Determine the [X, Y] coordinate at the center of the cell enclosing the given text.  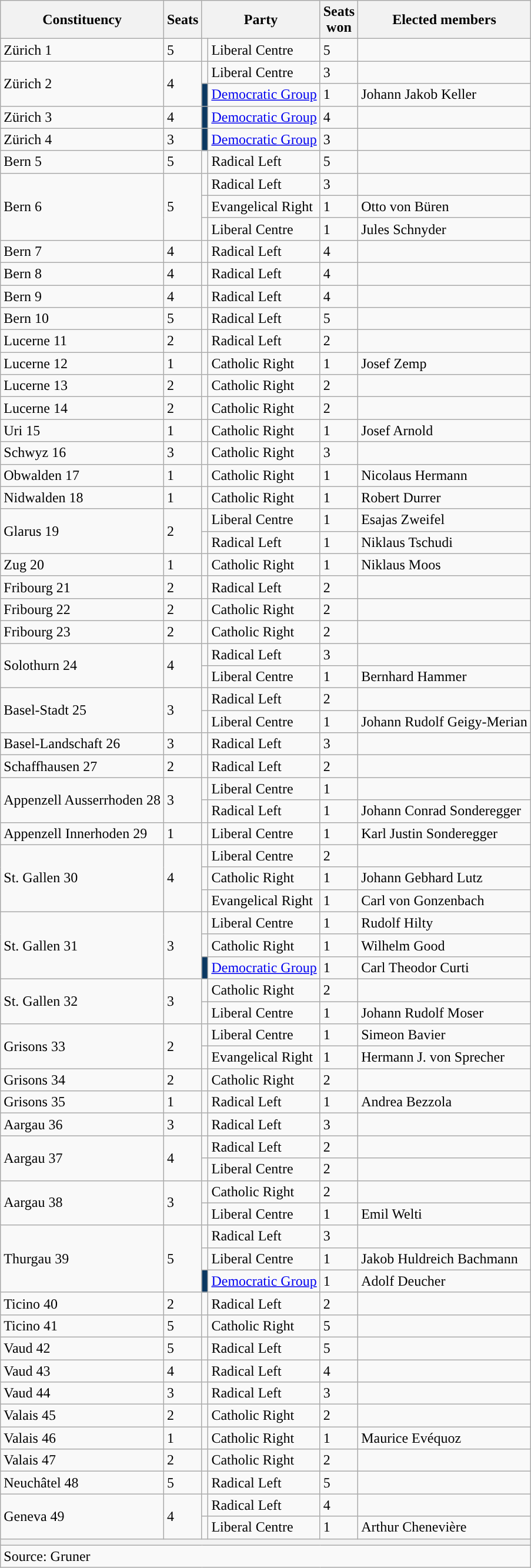
Fribourg 21 [82, 587]
Andrea Bezzola [445, 1102]
Johann Conrad Sonderegger [445, 811]
Vaud 44 [82, 1393]
Carl von Gonzenbach [445, 900]
Jules Schnyder [445, 229]
Niklaus Moos [445, 565]
Bernhard Hammer [445, 677]
Basel-Stadt 25 [82, 710]
Aargau 37 [82, 1158]
Bern 8 [82, 273]
Lucerne 14 [82, 408]
Glarus 19 [82, 531]
Zürich 4 [82, 139]
Vaud 43 [82, 1371]
Valais 45 [82, 1416]
Zug 20 [82, 565]
Johann Rudolf Geigy-Merian [445, 722]
Nidwalden 18 [82, 498]
Source: Gruner [266, 1556]
Seatswon [339, 20]
Schaffhausen 27 [82, 766]
Bern 10 [82, 319]
St. Gallen 31 [82, 945]
Esajas Zweifel [445, 520]
Solothurn 24 [82, 666]
Grisons 35 [82, 1102]
Adolf Deucher [445, 1281]
St. Gallen 30 [82, 878]
Johann Jakob Keller [445, 95]
Zürich 1 [82, 50]
Josef Arnold [445, 431]
St. Gallen 32 [82, 1001]
Robert Durrer [445, 498]
Appenzell Innerhoden 29 [82, 833]
Bern 7 [82, 251]
Arthur Chenevière [445, 1527]
Aargau 36 [82, 1125]
Uri 15 [82, 431]
Basel-Landschaft 26 [82, 744]
Fribourg 22 [82, 609]
Valais 47 [82, 1460]
Nicolaus Hermann [445, 475]
Carl Theodor Curti [445, 968]
Bern 6 [82, 206]
Appenzell Ausserrhoden 28 [82, 800]
Otto von Büren [445, 206]
Johann Rudolf Moser [445, 1012]
Constituency [82, 20]
Ticino 41 [82, 1326]
Party [261, 20]
Grisons 34 [82, 1080]
Johann Gebhard Lutz [445, 878]
Valais 46 [82, 1438]
Zürich 3 [82, 117]
Fribourg 23 [82, 632]
Jakob Huldreich Bachmann [445, 1259]
Geneva 49 [82, 1516]
Thurgau 39 [82, 1259]
Lucerne 12 [82, 363]
Karl Justin Sonderegger [445, 833]
Grisons 33 [82, 1046]
Niklaus Tschudi [445, 542]
Aargau 38 [82, 1203]
Schwyz 16 [82, 453]
Hermann J. von Sprecher [445, 1057]
Bern 5 [82, 162]
Seats [182, 20]
Neuchâtel 48 [82, 1483]
Elected members [445, 20]
Zürich 2 [82, 84]
Lucerne 13 [82, 386]
Vaud 42 [82, 1348]
Josef Zemp [445, 363]
Lucerne 11 [82, 341]
Simeon Bavier [445, 1035]
Rudolf Hilty [445, 923]
Wilhelm Good [445, 945]
Maurice Evéquoz [445, 1438]
Obwalden 17 [82, 475]
Ticino 40 [82, 1303]
Bern 9 [82, 296]
Emil Welti [445, 1214]
